Find where the given text appears and provide that cell's center as [x, y] coordinate. 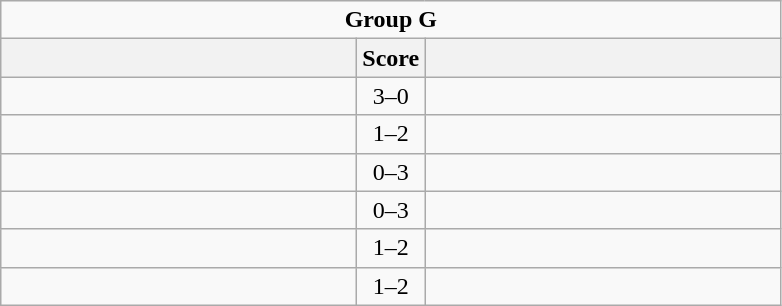
Score [391, 58]
Group G [391, 20]
3–0 [391, 96]
